Output the (x, y) coordinate of the center of the cell containing the given text.  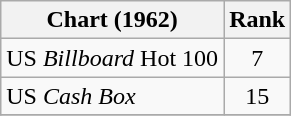
US Cash Box (112, 96)
Chart (1962) (112, 20)
7 (258, 58)
15 (258, 96)
Rank (258, 20)
US Billboard Hot 100 (112, 58)
